Capture the cell that displays the provided text and extract its [X, Y] central coordinate. 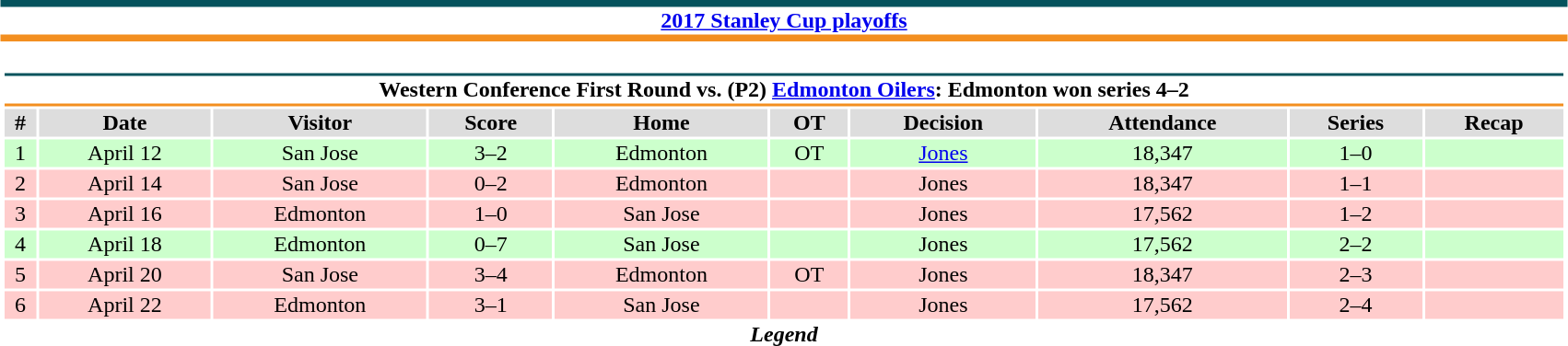
3–2 [491, 154]
April 14 [125, 183]
Score [491, 122]
Series [1356, 122]
2–3 [1356, 275]
0–2 [491, 183]
1 [20, 154]
April 18 [125, 244]
2–4 [1356, 305]
2017 Stanley Cup playoffs [784, 20]
Western Conference First Round vs. (P2) Edmonton Oilers: Edmonton won series 4–2 [783, 90]
1–2 [1356, 214]
Home [661, 122]
0–7 [491, 244]
Date [125, 122]
6 [20, 305]
Recap [1493, 122]
3–1 [491, 305]
April 20 [125, 275]
Attendance [1163, 122]
Visitor [321, 122]
5 [20, 275]
April 12 [125, 154]
# [20, 122]
Decision [943, 122]
3–4 [491, 275]
April 22 [125, 305]
1–1 [1356, 183]
2 [20, 183]
4 [20, 244]
April 16 [125, 214]
2–2 [1356, 244]
3 [20, 214]
